Pinpoint the cell where the given text exists, returning its [X, Y] midpoint coordinate. 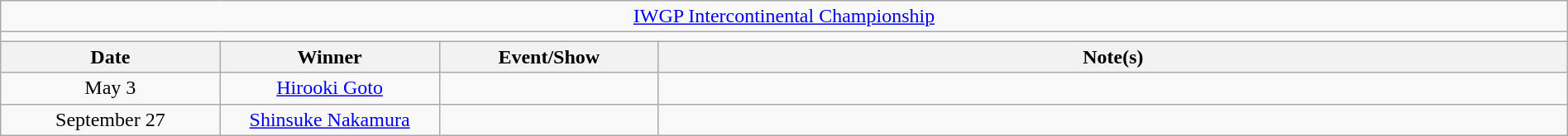
IWGP Intercontinental Championship [784, 16]
September 27 [111, 120]
Winner [329, 57]
Hirooki Goto [329, 88]
Note(s) [1113, 57]
Shinsuke Nakamura [329, 120]
May 3 [111, 88]
Date [111, 57]
Event/Show [549, 57]
